From the cell containing the given text, extract its center point as (X, Y) coordinate. 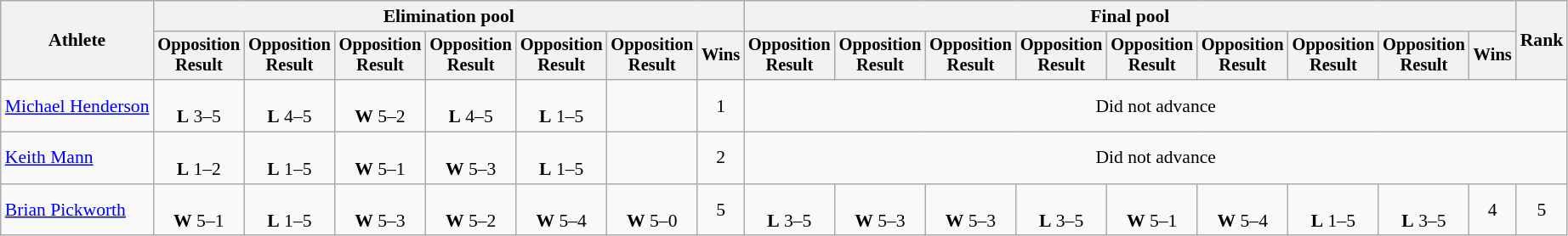
Rank (1542, 41)
Elimination pool (449, 16)
1 (721, 105)
2 (721, 158)
Keith Mann (77, 158)
W 5–0 (651, 211)
L 1–2 (199, 158)
Athlete (77, 41)
Brian Pickworth (77, 211)
Michael Henderson (77, 105)
4 (1493, 211)
Final pool (1130, 16)
